Determine the [X, Y] coordinate at the center of the cell enclosing the given text.  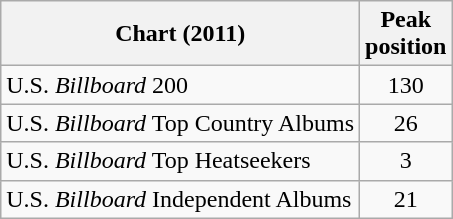
3 [406, 161]
U.S. Billboard Top Heatseekers [180, 161]
U.S. Billboard Top Country Albums [180, 123]
U.S. Billboard 200 [180, 85]
Peakposition [406, 34]
Chart (2011) [180, 34]
21 [406, 199]
U.S. Billboard Independent Albums [180, 199]
26 [406, 123]
130 [406, 85]
